Detect which cell encompasses the target text, then output its [X, Y] center coordinate. 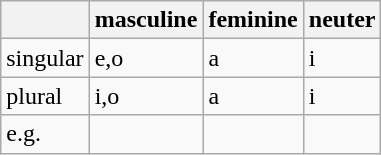
e,o [146, 58]
masculine [146, 20]
neuter [342, 20]
i,o [146, 96]
singular [45, 58]
feminine [253, 20]
e.g. [45, 134]
plural [45, 96]
